Locate the cell with the specified text and output its [x, y] center coordinate. 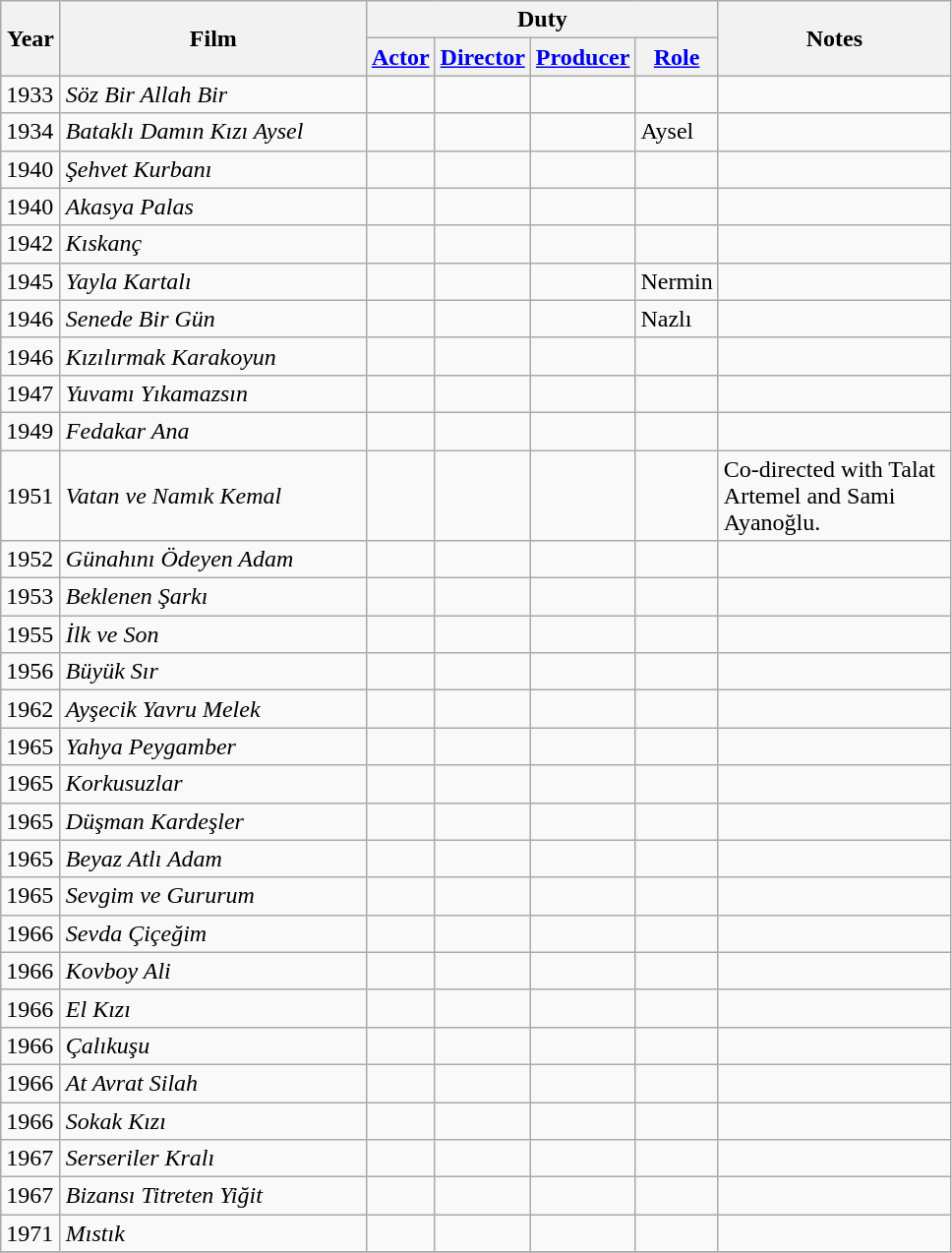
1934 [31, 132]
Çalıkuşu [212, 1045]
Notes [834, 38]
Kızılırmak Karakoyun [212, 356]
Ayşecik Yavru Melek [212, 709]
Actor [400, 57]
Sevgim ve Gururum [212, 896]
Şehvet Kurbanı [212, 169]
1956 [31, 672]
Film [212, 38]
Yahya Peygamber [212, 746]
Fedakar Ana [212, 431]
Bizansı Titreten Yiğit [212, 1196]
1951 [31, 496]
1942 [31, 244]
Director [482, 57]
Akasya Palas [212, 207]
1945 [31, 281]
Beklenen Şarkı [212, 597]
1971 [31, 1233]
Kıskanç [212, 244]
Serseriler Kralı [212, 1159]
Sokak Kızı [212, 1120]
Bataklı Damın Kızı Aysel [212, 132]
Yuvamı Yıkamazsın [212, 393]
Nermin [677, 281]
Korkusuzlar [212, 784]
1947 [31, 393]
1962 [31, 709]
Mıstık [212, 1233]
Senede Bir Gün [212, 319]
Aysel [677, 132]
Vatan ve Namık Kemal [212, 496]
Role [677, 57]
Duty [542, 20]
Kovboy Ali [212, 971]
1953 [31, 597]
Söz Bir Allah Bir [212, 94]
Günahını Ödeyen Adam [212, 560]
Büyük Sır [212, 672]
1933 [31, 94]
1949 [31, 431]
Sevda Çiçeğim [212, 933]
Producer [582, 57]
Year [31, 38]
İlk ve Son [212, 634]
Nazlı [677, 319]
At Avrat Silah [212, 1083]
Yayla Kartalı [212, 281]
Co-directed with Talat Artemel and Sami Ayanoğlu. [834, 496]
Beyaz Atlı Adam [212, 859]
1955 [31, 634]
Düşman Kardeşler [212, 821]
El Kızı [212, 1008]
1952 [31, 560]
